From the cell containing the given text, extract its center point as [X, Y] coordinate. 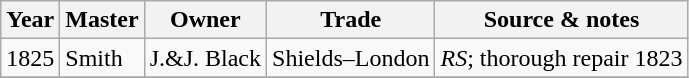
Owner [205, 20]
Master [102, 20]
J.&J. Black [205, 58]
Smith [102, 58]
Year [30, 20]
Source & notes [562, 20]
Trade [351, 20]
RS; thorough repair 1823 [562, 58]
Shields–London [351, 58]
1825 [30, 58]
